Extract the (x, y) coordinate from the center of the cell holding the provided text.  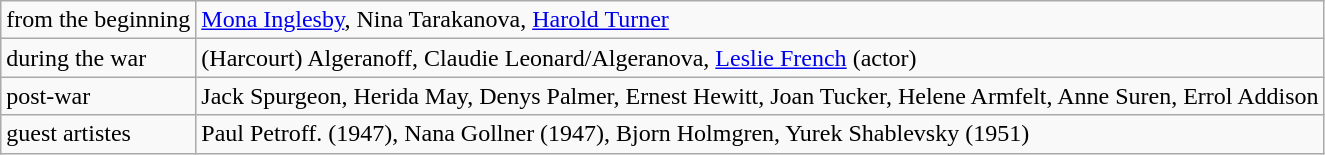
Jack Spurgeon, Herida May, Denys Palmer, Ernest Hewitt, Joan Tucker, Helene Armfelt, Anne Suren, Errol Addison (760, 96)
post-war (98, 96)
during the war (98, 58)
Paul Petroff. (1947), Nana Gollner (1947), Bjorn Holmgren, Yurek Shablevsky (1951) (760, 134)
(Harcourt) Algeranoff, Claudie Leonard/Algeranova, Leslie French (actor) (760, 58)
from the beginning (98, 20)
Mona Inglesby, Nina Tarakanova, Harold Turner (760, 20)
guest artistes (98, 134)
